Identify which cell holds the provided text, then report its [X, Y] central coordinate. 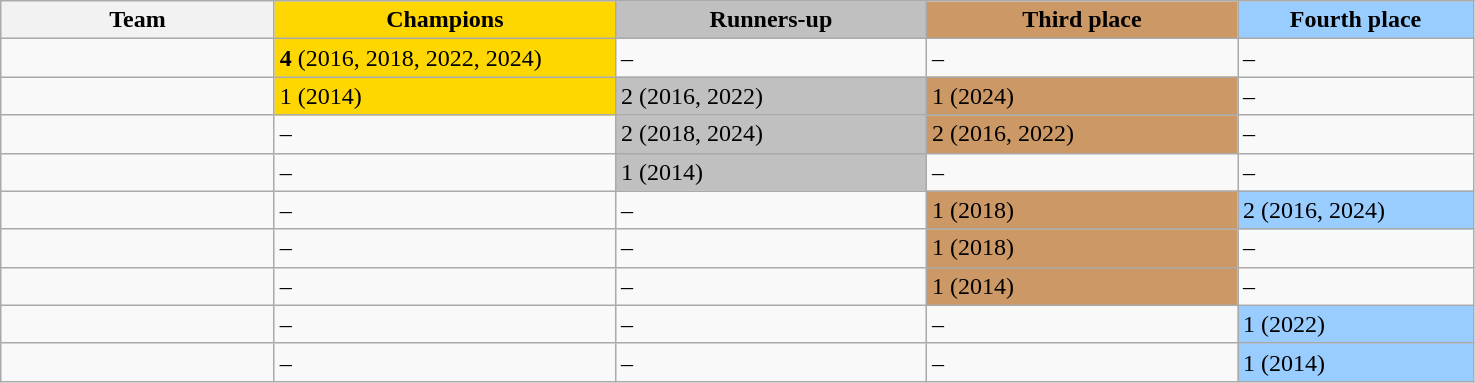
Runners-up [770, 20]
4 (2016, 2018, 2022, 2024) [444, 58]
Team [138, 20]
Third place [1082, 20]
2 (2016, 2024) [1356, 210]
1 (2024) [1082, 96]
Champions [444, 20]
2 (2018, 2024) [770, 134]
1 (2022) [1356, 324]
Fourth place [1356, 20]
